Search for the cell housing the specified text and yield its [x, y] center coordinate. 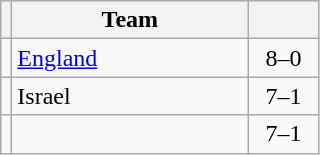
England [130, 58]
Israel [130, 96]
8–0 [284, 58]
Team [130, 20]
